For the text-containing cell, return its midpoint in (x, y) coordinate format. 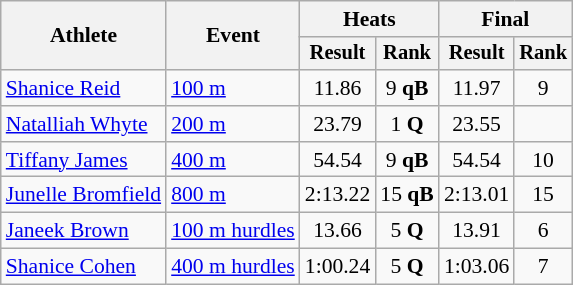
23.79 (338, 124)
10 (543, 160)
1:00.24 (338, 267)
Event (233, 36)
100 m (233, 88)
Athlete (84, 36)
400 m hurdles (233, 267)
7 (543, 267)
Final (506, 19)
Junelle Bromfield (84, 195)
Shanice Reid (84, 88)
9 (543, 88)
Janeek Brown (84, 231)
Tiffany James (84, 160)
13.66 (338, 231)
13.91 (476, 231)
11.86 (338, 88)
2:13.01 (476, 195)
Heats (370, 19)
6 (543, 231)
23.55 (476, 124)
Natalliah Whyte (84, 124)
400 m (233, 160)
15 qB (407, 195)
Shanice Cohen (84, 267)
15 (543, 195)
800 m (233, 195)
1 Q (407, 124)
200 m (233, 124)
100 m hurdles (233, 231)
11.97 (476, 88)
2:13.22 (338, 195)
1:03.06 (476, 267)
